Find where the given text appears and provide that cell's center as (x, y) coordinate. 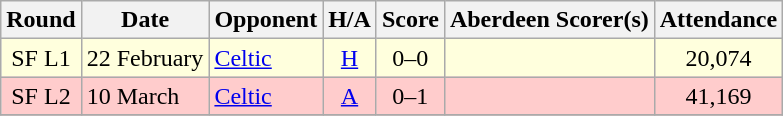
SF L1 (41, 58)
Aberdeen Scorer(s) (549, 20)
H (350, 58)
20,074 (718, 58)
A (350, 96)
H/A (350, 20)
0–1 (410, 96)
SF L2 (41, 96)
0–0 (410, 58)
Score (410, 20)
41,169 (718, 96)
22 February (145, 58)
Attendance (718, 20)
Date (145, 20)
Opponent (266, 20)
Round (41, 20)
10 March (145, 96)
